Provide the (x, y) coordinate of the cell's center where the given text is located.  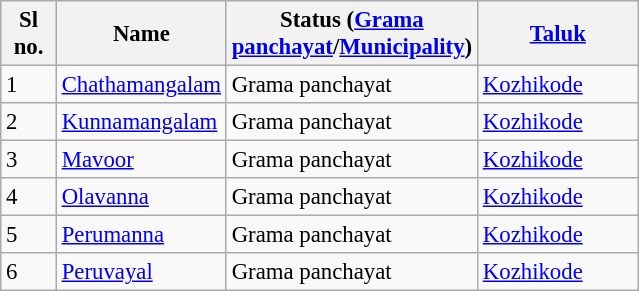
4 (29, 197)
3 (29, 160)
Chathamangalam (141, 85)
1 (29, 85)
5 (29, 235)
2 (29, 122)
Mavoor (141, 160)
Olavanna (141, 197)
Kunnamangalam (141, 122)
Sl no. (29, 34)
Name (141, 34)
Taluk (558, 34)
Status (Grama panchayat/Municipality) (352, 34)
Perumanna (141, 235)
